Determine the [X, Y] coordinate at the center of the cell enclosing the given text.  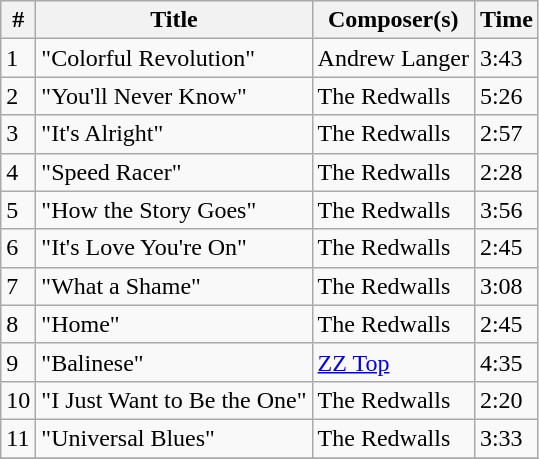
10 [18, 400]
# [18, 20]
"How the Story Goes" [174, 210]
3:08 [506, 286]
3 [18, 134]
ZZ Top [393, 362]
"Home" [174, 324]
2 [18, 96]
6 [18, 248]
8 [18, 324]
2:57 [506, 134]
9 [18, 362]
"It's Alright" [174, 134]
"Balinese" [174, 362]
11 [18, 438]
3:43 [506, 58]
4:35 [506, 362]
1 [18, 58]
"What a Shame" [174, 286]
Composer(s) [393, 20]
"Colorful Revolution" [174, 58]
"Speed Racer" [174, 172]
3:33 [506, 438]
"It's Love You're On" [174, 248]
"Universal Blues" [174, 438]
"You'll Never Know" [174, 96]
Andrew Langer [393, 58]
Title [174, 20]
2:28 [506, 172]
"I Just Want to Be the One" [174, 400]
Time [506, 20]
2:20 [506, 400]
5:26 [506, 96]
3:56 [506, 210]
7 [18, 286]
5 [18, 210]
4 [18, 172]
